Determine the [x, y] coordinate at the center of the cell enclosing the given text.  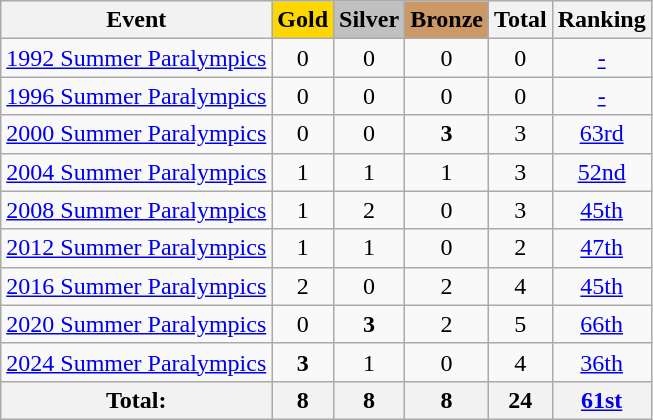
47th [602, 248]
61st [602, 400]
2012 Summer Paralympics [136, 248]
1992 Summer Paralympics [136, 58]
Event [136, 20]
Silver [370, 20]
52nd [602, 172]
2020 Summer Paralympics [136, 324]
2008 Summer Paralympics [136, 210]
2024 Summer Paralympics [136, 362]
Ranking [602, 20]
36th [602, 362]
63rd [602, 134]
2016 Summer Paralympics [136, 286]
Total: [136, 400]
66th [602, 324]
24 [521, 400]
2004 Summer Paralympics [136, 172]
Gold [303, 20]
5 [521, 324]
Total [521, 20]
2000 Summer Paralympics [136, 134]
1996 Summer Paralympics [136, 96]
Bronze [447, 20]
